For the text-containing cell, return its midpoint in (x, y) coordinate format. 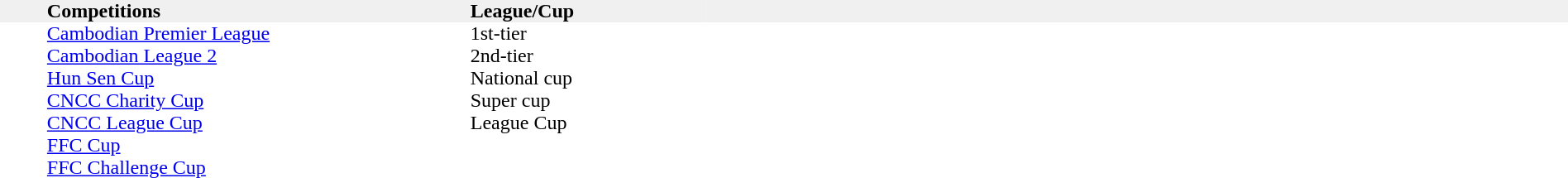
Cambodian League 2 (259, 56)
1st-tier (588, 33)
FFC Cup (259, 146)
Cambodian Premier League (259, 33)
Super cup (588, 101)
Hun Sen Cup (259, 78)
Competitions (259, 12)
CNCC Charity Cup (259, 101)
CNCC League Cup (259, 123)
League/Cup (588, 12)
League Cup (588, 123)
2nd-tier (588, 56)
National cup (588, 78)
